Locate the cell with the specified text and output its (X, Y) center coordinate. 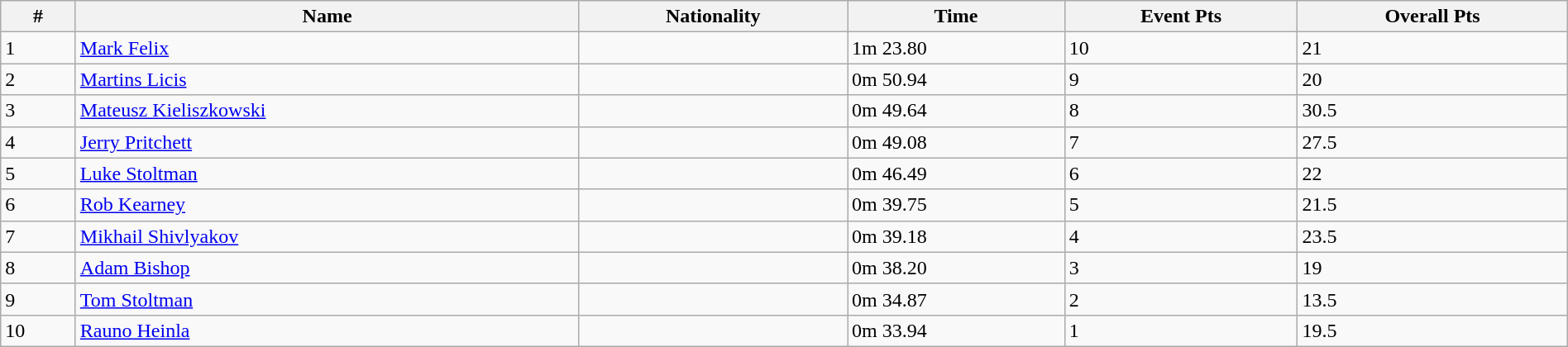
21.5 (1432, 205)
Time (956, 17)
13.5 (1432, 299)
Rauno Heinla (327, 330)
23.5 (1432, 236)
Mateusz Kieliszkowski (327, 111)
0m 49.08 (956, 142)
Mikhail Shivlyakov (327, 236)
0m 50.94 (956, 79)
0m 33.94 (956, 330)
0m 38.20 (956, 268)
21 (1432, 48)
0m 46.49 (956, 173)
Martins Licis (327, 79)
1m 23.80 (956, 48)
Jerry Pritchett (327, 142)
0m 49.64 (956, 111)
Rob Kearney (327, 205)
27.5 (1432, 142)
22 (1432, 173)
19.5 (1432, 330)
0m 39.18 (956, 236)
0m 34.87 (956, 299)
30.5 (1432, 111)
Tom Stoltman (327, 299)
Luke Stoltman (327, 173)
20 (1432, 79)
Nationality (713, 17)
Mark Felix (327, 48)
Overall Pts (1432, 17)
Adam Bishop (327, 268)
0m 39.75 (956, 205)
# (38, 17)
19 (1432, 268)
Name (327, 17)
Event Pts (1181, 17)
